Return the [X, Y] coordinate for the center point of the cell that contains the specified text.  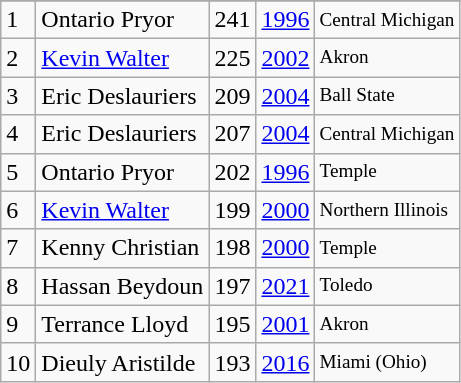
2001 [286, 324]
Miami (Ohio) [387, 362]
199 [232, 210]
197 [232, 286]
193 [232, 362]
207 [232, 134]
241 [232, 20]
4 [18, 134]
5 [18, 172]
1 [18, 20]
8 [18, 286]
209 [232, 96]
225 [232, 58]
Northern Illinois [387, 210]
Dieuly Aristilde [122, 362]
Ball State [387, 96]
7 [18, 248]
6 [18, 210]
3 [18, 96]
198 [232, 248]
Terrance Lloyd [122, 324]
2016 [286, 362]
2021 [286, 286]
Kenny Christian [122, 248]
10 [18, 362]
Hassan Beydoun [122, 286]
9 [18, 324]
2 [18, 58]
195 [232, 324]
Toledo [387, 286]
202 [232, 172]
2002 [286, 58]
